From the cell containing the given text, extract its center point as (x, y) coordinate. 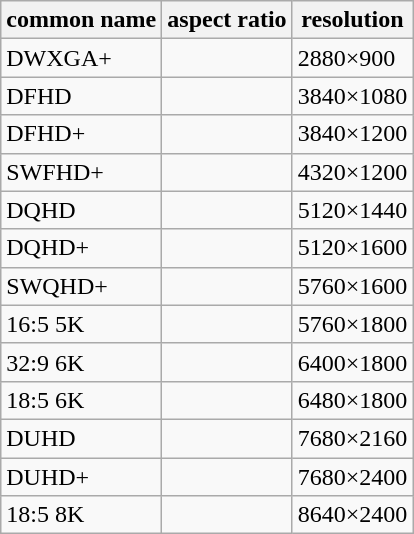
6480×1800 (352, 400)
16:5 5K (82, 324)
DQHD+ (82, 248)
32:9 6K (82, 362)
5120×1440 (352, 210)
6400×1800 (352, 362)
5120×1600 (352, 248)
DUHD+ (82, 477)
SWQHD+ (82, 286)
7680×2160 (352, 438)
DFHD (82, 96)
resolution (352, 20)
18:5 8K (82, 515)
4320×1200 (352, 172)
common name (82, 20)
SWFHD+ (82, 172)
2880×900 (352, 58)
aspect ratio (227, 20)
5760×1600 (352, 286)
DUHD (82, 438)
DFHD+ (82, 134)
3840×1080 (352, 96)
DWXGA+ (82, 58)
18:5 6K (82, 400)
7680×2400 (352, 477)
5760×1800 (352, 324)
3840×1200 (352, 134)
8640×2400 (352, 515)
DQHD (82, 210)
